Determine the [X, Y] coordinate at the center of the cell enclosing the given text.  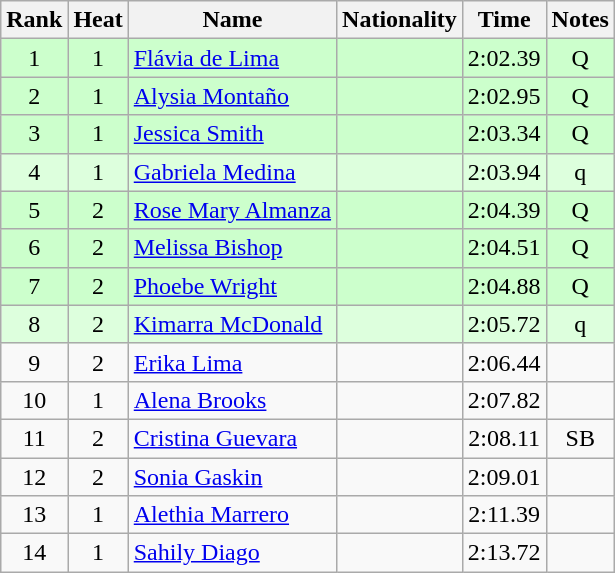
5 [34, 210]
8 [34, 324]
11 [34, 438]
Jessica Smith [232, 134]
SB [580, 438]
2:06.44 [504, 362]
Time [504, 20]
Flávia de Lima [232, 58]
Name [232, 20]
2:13.72 [504, 553]
4 [34, 172]
Alysia Montaño [232, 96]
12 [34, 477]
3 [34, 134]
2:04.51 [504, 248]
Rank [34, 20]
7 [34, 286]
Phoebe Wright [232, 286]
10 [34, 400]
2:04.88 [504, 286]
6 [34, 248]
2:03.34 [504, 134]
9 [34, 362]
2:07.82 [504, 400]
2:05.72 [504, 324]
Nationality [400, 20]
2:02.39 [504, 58]
2:09.01 [504, 477]
Notes [580, 20]
14 [34, 553]
13 [34, 515]
Kimarra McDonald [232, 324]
Sahily Diago [232, 553]
Gabriela Medina [232, 172]
2:03.94 [504, 172]
2:11.39 [504, 515]
Rose Mary Almanza [232, 210]
2:08.11 [504, 438]
Alethia Marrero [232, 515]
Sonia Gaskin [232, 477]
Heat [98, 20]
Cristina Guevara [232, 438]
2:02.95 [504, 96]
Melissa Bishop [232, 248]
Alena Brooks [232, 400]
2:04.39 [504, 210]
Erika Lima [232, 362]
